Determine the (x, y) coordinate at the center of the cell enclosing the given text.  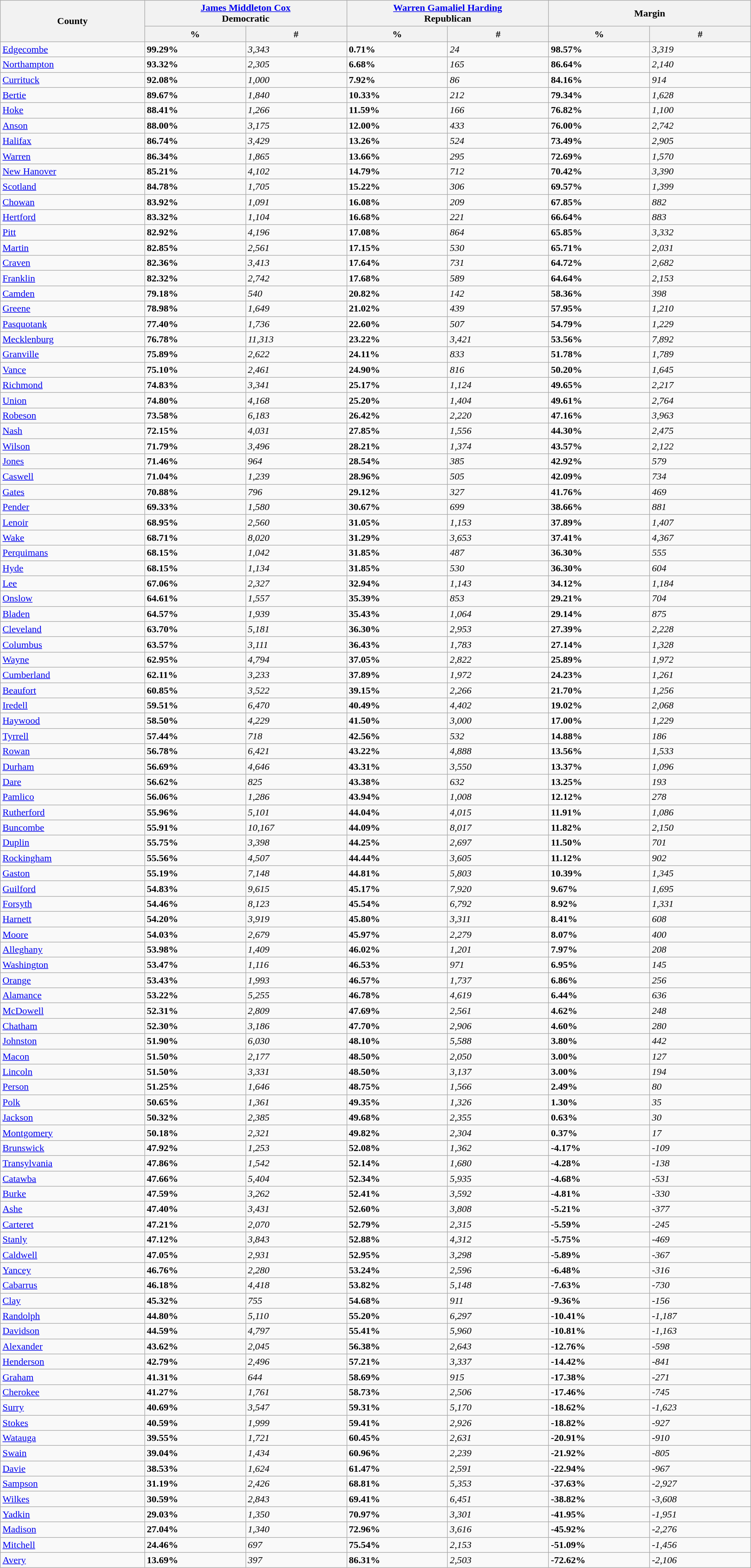
4.62% (599, 1011)
80 (700, 1087)
1,143 (498, 583)
5,255 (296, 995)
Wilkes (73, 1499)
Yancey (73, 1270)
14.88% (599, 736)
718 (296, 736)
4,229 (296, 721)
3,262 (296, 1194)
2,280 (296, 1270)
27.04% (195, 1530)
-1,623 (700, 1407)
Duplin (73, 843)
Lincoln (73, 1072)
Tyrrell (73, 736)
3,616 (498, 1530)
76.82% (599, 110)
54.79% (599, 324)
3,398 (296, 843)
1,404 (498, 400)
2,140 (700, 65)
75.54% (397, 1545)
Onslow (73, 599)
Union (73, 400)
4,797 (296, 1331)
72.69% (599, 156)
400 (700, 935)
54.46% (195, 904)
6.44% (599, 995)
Yadkin (73, 1514)
-17.46% (599, 1392)
2,475 (700, 431)
Johnston (73, 1041)
Haywood (73, 721)
2,150 (700, 827)
Macon (73, 1056)
699 (498, 507)
Bladen (73, 614)
34.12% (599, 583)
1,239 (296, 477)
2,926 (498, 1423)
52.31% (195, 1011)
43.38% (397, 782)
Guilford (73, 888)
55.19% (195, 873)
1,042 (296, 553)
1,646 (296, 1087)
40.49% (397, 706)
82.85% (195, 248)
632 (498, 782)
2,228 (700, 629)
6,451 (498, 1499)
47.70% (397, 1026)
43.62% (195, 1346)
3,337 (498, 1362)
Davie (73, 1469)
64.72% (599, 263)
1,286 (296, 797)
-10.41% (599, 1316)
Sampson (73, 1484)
-2,276 (700, 1530)
53.56% (599, 339)
1,628 (700, 95)
5,404 (296, 1178)
-3,608 (700, 1499)
7.92% (397, 80)
0.37% (599, 1133)
Pasquotank (73, 324)
45.54% (397, 904)
46.02% (397, 950)
2,596 (498, 1270)
Gates (73, 492)
69.57% (599, 186)
45.17% (397, 888)
Wake (73, 538)
555 (700, 553)
5,101 (296, 812)
1,840 (296, 95)
64.57% (195, 614)
New Hanover (73, 171)
1,261 (700, 675)
11.59% (397, 110)
13.26% (397, 141)
59.41% (397, 1423)
2,045 (296, 1346)
8,123 (296, 904)
50.65% (195, 1102)
1,789 (700, 354)
1,434 (296, 1453)
Iredell (73, 706)
Ashe (73, 1209)
15.22% (397, 186)
52.60% (397, 1209)
Henderson (73, 1362)
Durham (73, 767)
23.22% (397, 339)
644 (296, 1377)
70.42% (599, 171)
5,170 (498, 1407)
63.57% (195, 644)
6,030 (296, 1041)
6,183 (296, 415)
1,374 (498, 446)
4,367 (700, 538)
76.00% (599, 125)
5,110 (296, 1316)
60.96% (397, 1453)
55.96% (195, 812)
Halifax (73, 141)
2,266 (498, 690)
52.34% (397, 1178)
2,220 (498, 415)
24.11% (397, 354)
7,148 (296, 873)
68.81% (397, 1484)
9.67% (599, 888)
-18.62% (599, 1407)
55.56% (195, 858)
24.90% (397, 370)
166 (498, 110)
70.97% (397, 1514)
52.95% (397, 1255)
2,315 (498, 1224)
James Middleton CoxDemocratic (246, 14)
28.54% (397, 461)
2,643 (498, 1346)
2,305 (296, 65)
44.44% (397, 858)
2,031 (700, 248)
1,100 (700, 110)
881 (700, 507)
Surry (73, 1407)
71.04% (195, 477)
Burke (73, 1194)
864 (498, 233)
1,064 (498, 614)
41.50% (397, 721)
42.09% (599, 477)
13.56% (599, 751)
-967 (700, 1469)
-598 (700, 1346)
3,843 (296, 1240)
16.68% (397, 217)
3,390 (700, 171)
608 (700, 919)
-2,927 (700, 1484)
433 (498, 125)
Stanly (73, 1240)
3,301 (498, 1514)
Beaufort (73, 690)
58.69% (397, 1377)
3,808 (498, 1209)
Robeson (73, 415)
5,960 (498, 1331)
-4.28% (599, 1163)
278 (700, 797)
20.82% (397, 293)
2.49% (599, 1087)
86.31% (397, 1560)
4,507 (296, 858)
3,000 (498, 721)
Martin (73, 248)
-5.75% (599, 1240)
1,533 (700, 751)
30 (700, 1117)
4,619 (498, 995)
-4.17% (599, 1148)
27.39% (599, 629)
-5.89% (599, 1255)
1,350 (296, 1514)
507 (498, 324)
50.20% (599, 370)
2,068 (700, 706)
1,409 (296, 950)
2,843 (296, 1499)
29.14% (599, 614)
221 (498, 217)
-2,106 (700, 1560)
6.86% (599, 980)
2,385 (296, 1117)
40.59% (195, 1423)
442 (700, 1041)
Rockingham (73, 858)
79.18% (195, 293)
1,721 (296, 1438)
56.38% (397, 1346)
44.25% (397, 843)
39.55% (195, 1438)
35.39% (397, 599)
1,210 (700, 309)
256 (700, 980)
439 (498, 309)
1,345 (700, 873)
44.81% (397, 873)
8,017 (498, 827)
Anson (73, 125)
76.78% (195, 339)
41.27% (195, 1392)
7.97% (599, 950)
165 (498, 65)
86.64% (599, 65)
Hertford (73, 217)
Chowan (73, 202)
44.04% (397, 812)
-927 (700, 1423)
77.40% (195, 324)
67.85% (599, 202)
12.00% (397, 125)
Person (73, 1087)
3.80% (599, 1041)
2,906 (498, 1026)
Avery (73, 1560)
13.69% (195, 1560)
68.71% (195, 538)
11.82% (599, 827)
Edgecombe (73, 49)
2,304 (498, 1133)
145 (700, 965)
306 (498, 186)
82.32% (195, 278)
Buncombe (73, 827)
1,201 (498, 950)
8.07% (599, 935)
Hyde (73, 568)
45.80% (397, 919)
53.82% (397, 1285)
1,104 (296, 217)
Caldwell (73, 1255)
27.85% (397, 431)
Polk (73, 1102)
30.59% (195, 1499)
74.83% (195, 385)
55.75% (195, 843)
53.98% (195, 950)
1,407 (700, 522)
2,697 (498, 843)
327 (498, 492)
72.15% (195, 431)
3,431 (296, 1209)
79.34% (599, 95)
Granville (73, 354)
-377 (700, 1209)
67.06% (195, 583)
853 (498, 599)
84.78% (195, 186)
697 (296, 1545)
3,550 (498, 767)
35.43% (397, 614)
25.20% (397, 400)
636 (700, 995)
17.15% (397, 248)
25.17% (397, 385)
-21.92% (599, 1453)
63.70% (195, 629)
47.40% (195, 1209)
Swain (73, 1453)
75.10% (195, 370)
2,426 (296, 1484)
971 (498, 965)
27.14% (599, 644)
57.21% (397, 1362)
Columbus (73, 644)
35 (700, 1102)
73.58% (195, 415)
3,919 (296, 919)
5,588 (498, 1041)
85.21% (195, 171)
47.16% (599, 415)
1,328 (700, 644)
60.85% (195, 690)
64.64% (599, 278)
Richmond (73, 385)
1,340 (296, 1530)
882 (700, 202)
Mecklenburg (73, 339)
1,124 (498, 385)
-745 (700, 1392)
39.15% (397, 690)
1,326 (498, 1102)
Rutherford (73, 812)
6.95% (599, 965)
93.32% (195, 65)
Wayne (73, 660)
Cleveland (73, 629)
56.62% (195, 782)
Washington (73, 965)
Graham (73, 1377)
-72.62% (599, 1560)
1,153 (498, 522)
-910 (700, 1438)
734 (700, 477)
82.92% (195, 233)
47.05% (195, 1255)
Randolph (73, 1316)
52.30% (195, 1026)
46.18% (195, 1285)
88.41% (195, 110)
1,253 (296, 1148)
86.74% (195, 141)
53.22% (195, 995)
11,313 (296, 339)
54.20% (195, 919)
48.10% (397, 1041)
17.00% (599, 721)
41.76% (599, 492)
McDowell (73, 1011)
41.31% (195, 1377)
Madison (73, 1530)
47.92% (195, 1148)
Alexander (73, 1346)
1,624 (296, 1469)
604 (700, 568)
4,102 (296, 171)
Nash (73, 431)
21.02% (397, 309)
4,168 (296, 400)
38.66% (599, 507)
-45.92% (599, 1530)
44.09% (397, 827)
51.78% (599, 354)
45.32% (195, 1301)
1,266 (296, 110)
385 (498, 461)
6,421 (296, 751)
29.21% (599, 599)
45.97% (397, 935)
3,592 (498, 1194)
Cabarrus (73, 1285)
Moore (73, 935)
71.79% (195, 446)
43.57% (599, 446)
28.96% (397, 477)
13.25% (599, 782)
54.83% (195, 888)
4,196 (296, 233)
3,186 (296, 1026)
-271 (700, 1377)
1,557 (296, 599)
193 (700, 782)
3,311 (498, 919)
13.66% (397, 156)
3,522 (296, 690)
532 (498, 736)
1,645 (700, 370)
Watauga (73, 1438)
Clay (73, 1301)
Rowan (73, 751)
37.05% (397, 660)
70.88% (195, 492)
Lenoir (73, 522)
17.64% (397, 263)
28.21% (397, 446)
6,470 (296, 706)
3,547 (296, 1407)
Alamance (73, 995)
3,298 (498, 1255)
44.30% (599, 431)
911 (498, 1301)
Greene (73, 309)
1,783 (498, 644)
469 (700, 492)
796 (296, 492)
52.14% (397, 1163)
-17.38% (599, 1377)
248 (700, 1011)
1,556 (498, 431)
49.65% (599, 385)
6.68% (397, 65)
816 (498, 370)
2,931 (296, 1255)
1,362 (498, 1148)
3,175 (296, 125)
53.24% (397, 1270)
397 (296, 1560)
Pender (73, 507)
32.94% (397, 583)
2,506 (498, 1392)
-730 (700, 1285)
731 (498, 263)
2,321 (296, 1133)
212 (498, 95)
75.89% (195, 354)
-14.42% (599, 1362)
Brunswick (73, 1148)
-37.63% (599, 1484)
47.86% (195, 1163)
10.39% (599, 873)
8,020 (296, 538)
6,792 (498, 904)
-22.94% (599, 1469)
-1,187 (700, 1316)
398 (700, 293)
4,312 (498, 1240)
3,421 (498, 339)
5,353 (498, 1484)
Craven (73, 263)
62.11% (195, 675)
Caswell (73, 477)
3,332 (700, 233)
10.33% (397, 95)
57.95% (599, 309)
Carteret (73, 1224)
Warren Gamaliel HardingRepublican (448, 14)
2,279 (498, 935)
65.71% (599, 248)
2,070 (296, 1224)
1,695 (700, 888)
59.31% (397, 1407)
2,591 (498, 1469)
712 (498, 171)
Transylvania (73, 1163)
2,953 (498, 629)
9,615 (296, 888)
4,418 (296, 1285)
50.18% (195, 1133)
3,233 (296, 675)
1,649 (296, 309)
2,622 (296, 354)
-109 (700, 1148)
589 (498, 278)
86 (498, 80)
53.43% (195, 980)
47.59% (195, 1194)
1,116 (296, 965)
4,646 (296, 767)
Montgomery (73, 1133)
1,993 (296, 980)
54.68% (397, 1301)
3,413 (296, 263)
5,935 (498, 1178)
1,580 (296, 507)
40.69% (195, 1407)
16.08% (397, 202)
-4.68% (599, 1178)
13.37% (599, 767)
78.98% (195, 309)
-51.09% (599, 1545)
-1,163 (700, 1331)
Alleghany (73, 950)
Forsyth (73, 904)
1,939 (296, 614)
8.92% (599, 904)
2,122 (700, 446)
57.44% (195, 736)
5,181 (296, 629)
127 (700, 1056)
62.95% (195, 660)
74.80% (195, 400)
51.90% (195, 1041)
55.91% (195, 827)
11.12% (599, 858)
-4.81% (599, 1194)
43.31% (397, 767)
17 (700, 1133)
2,503 (498, 1560)
5,803 (498, 873)
47.21% (195, 1224)
69.41% (397, 1499)
3,605 (498, 858)
194 (700, 1072)
1,361 (296, 1102)
29.12% (397, 492)
43.22% (397, 751)
Catawba (73, 1178)
36.43% (397, 644)
-245 (700, 1224)
875 (700, 614)
55.20% (397, 1316)
37.41% (599, 538)
49.68% (397, 1117)
2,177 (296, 1056)
-138 (700, 1163)
704 (700, 599)
1,000 (296, 80)
11.50% (599, 843)
1,091 (296, 202)
2,239 (498, 1453)
3,111 (296, 644)
-6.48% (599, 1270)
-156 (700, 1301)
3,963 (700, 415)
1,680 (498, 1163)
73.49% (599, 141)
4,794 (296, 660)
61.47% (397, 1469)
-9.36% (599, 1301)
-805 (700, 1453)
208 (700, 950)
295 (498, 156)
-367 (700, 1255)
44.80% (195, 1316)
19.02% (599, 706)
3,429 (296, 141)
14.79% (397, 171)
-1,456 (700, 1545)
43.94% (397, 797)
24 (498, 49)
1,865 (296, 156)
3,319 (700, 49)
Jackson (73, 1117)
52.41% (397, 1194)
7,892 (700, 339)
2,050 (498, 1056)
6,297 (498, 1316)
25.89% (599, 660)
2,355 (498, 1117)
-330 (700, 1194)
17.68% (397, 278)
1,331 (700, 904)
Davidson (73, 1331)
Camden (73, 293)
46.76% (195, 1270)
88.00% (195, 125)
Chatham (73, 1026)
31.29% (397, 538)
98.57% (599, 49)
4,888 (498, 751)
Northampton (73, 65)
47.69% (397, 1011)
3,496 (296, 446)
0.63% (599, 1117)
31.19% (195, 1484)
-7.63% (599, 1285)
2,560 (296, 522)
Perquimans (73, 553)
4,031 (296, 431)
Currituck (73, 80)
1,570 (700, 156)
540 (296, 293)
-531 (700, 1178)
2,822 (498, 660)
72.96% (397, 1530)
49.61% (599, 400)
280 (700, 1026)
Pitt (73, 233)
47.66% (195, 1178)
-20.91% (599, 1438)
Lee (73, 583)
Jones (73, 461)
39.04% (195, 1453)
579 (700, 461)
64.61% (195, 599)
1,399 (700, 186)
65.85% (599, 233)
Gaston (73, 873)
2,905 (700, 141)
89.67% (195, 95)
Bertie (73, 95)
66.64% (599, 217)
-316 (700, 1270)
1,736 (296, 324)
2,631 (498, 1438)
52.08% (397, 1148)
2,682 (700, 263)
58.73% (397, 1392)
24.46% (195, 1545)
22.60% (397, 324)
1,566 (498, 1087)
58.36% (599, 293)
2,764 (700, 400)
51.25% (195, 1087)
83.32% (195, 217)
44.59% (195, 1331)
3,331 (296, 1072)
84.16% (599, 80)
902 (700, 858)
11.91% (599, 812)
964 (296, 461)
30.67% (397, 507)
Warren (73, 156)
12.12% (599, 797)
Franklin (73, 278)
3,341 (296, 385)
Margin (650, 14)
487 (498, 553)
59.51% (195, 706)
Harnett (73, 919)
42.56% (397, 736)
26.42% (397, 415)
48.75% (397, 1087)
3,343 (296, 49)
7,920 (498, 888)
83.92% (195, 202)
Vance (73, 370)
1,256 (700, 690)
142 (498, 293)
55.41% (397, 1331)
68.95% (195, 522)
701 (700, 843)
2,217 (700, 385)
505 (498, 477)
42.79% (195, 1362)
56.78% (195, 751)
-469 (700, 1240)
Stokes (73, 1423)
Dare (73, 782)
County (73, 21)
209 (498, 202)
Scotland (73, 186)
1,134 (296, 568)
58.50% (195, 721)
3,653 (498, 538)
1.30% (599, 1102)
38.53% (195, 1469)
2,327 (296, 583)
21.70% (599, 690)
82.36% (195, 263)
1,008 (498, 797)
47.12% (195, 1240)
1,705 (296, 186)
46.57% (397, 980)
Mitchell (73, 1545)
3,137 (498, 1072)
883 (700, 217)
Orange (73, 980)
99.29% (195, 49)
-5.59% (599, 1224)
52.79% (397, 1224)
915 (498, 1377)
1,542 (296, 1163)
1,086 (700, 812)
914 (700, 80)
1,999 (296, 1423)
52.88% (397, 1240)
-1,951 (700, 1514)
49.35% (397, 1102)
1,737 (498, 980)
-18.82% (599, 1423)
50.32% (195, 1117)
1,096 (700, 767)
69.33% (195, 507)
56.69% (195, 767)
46.78% (397, 995)
17.08% (397, 233)
10,167 (296, 827)
71.46% (195, 461)
524 (498, 141)
Cumberland (73, 675)
2,461 (296, 370)
31.05% (397, 522)
-10.81% (599, 1331)
49.82% (397, 1133)
Pamlico (73, 797)
Hoke (73, 110)
24.23% (599, 675)
1,761 (296, 1392)
2,679 (296, 935)
8.41% (599, 919)
4.60% (599, 1026)
2,496 (296, 1362)
-5.21% (599, 1209)
2,809 (296, 1011)
Wilson (73, 446)
186 (700, 736)
56.06% (195, 797)
-41.95% (599, 1514)
-38.82% (599, 1499)
54.03% (195, 935)
5,148 (498, 1285)
53.47% (195, 965)
46.53% (397, 965)
Cherokee (73, 1392)
60.45% (397, 1438)
-12.76% (599, 1346)
4,015 (498, 812)
833 (498, 354)
4,402 (498, 706)
86.34% (195, 156)
755 (296, 1301)
825 (296, 782)
0.71% (397, 49)
1,184 (700, 583)
42.92% (599, 461)
29.03% (195, 1514)
-841 (700, 1362)
92.08% (195, 80)
